Locate the cell with the specified text and output its (X, Y) center coordinate. 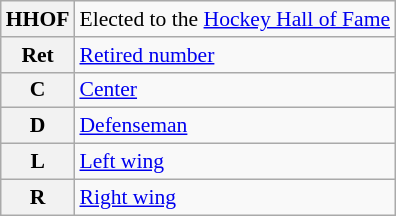
Right wing (234, 197)
HHOF (38, 19)
Defenseman (234, 126)
Ret (38, 55)
R (38, 197)
Center (234, 90)
D (38, 126)
C (38, 90)
Elected to the Hockey Hall of Fame (234, 19)
Left wing (234, 162)
L (38, 162)
Retired number (234, 55)
